For the text-containing cell, return its midpoint in (x, y) coordinate format. 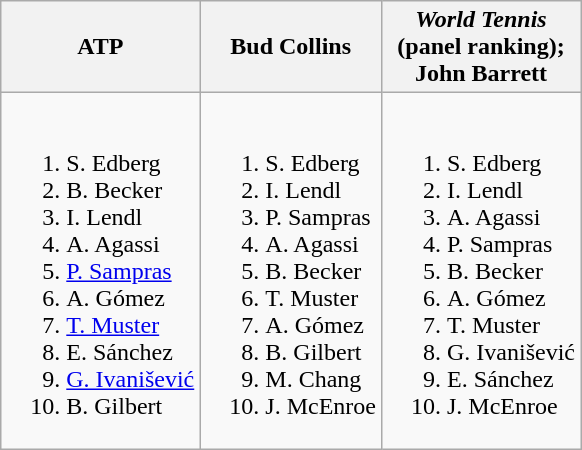
S. Edberg I. Lendl P. Sampras A. Agassi B. Becker T. Muster A. Gómez B. Gilbert M. Chang J. McEnroe (291, 271)
S. Edberg I. Lendl A. Agassi P. Sampras B. Becker A. Gómez T. Muster G. Ivanišević E. Sánchez J. McEnroe (480, 271)
ATP (100, 47)
Bud Collins (291, 47)
World Tennis(panel ranking);John Barrett (480, 47)
S. Edberg B. Becker I. Lendl A. Agassi P. Sampras A. Gómez T. Muster E. Sánchez G. Ivanišević B. Gilbert (100, 271)
